Identify which cell holds the provided text, then report its [x, y] central coordinate. 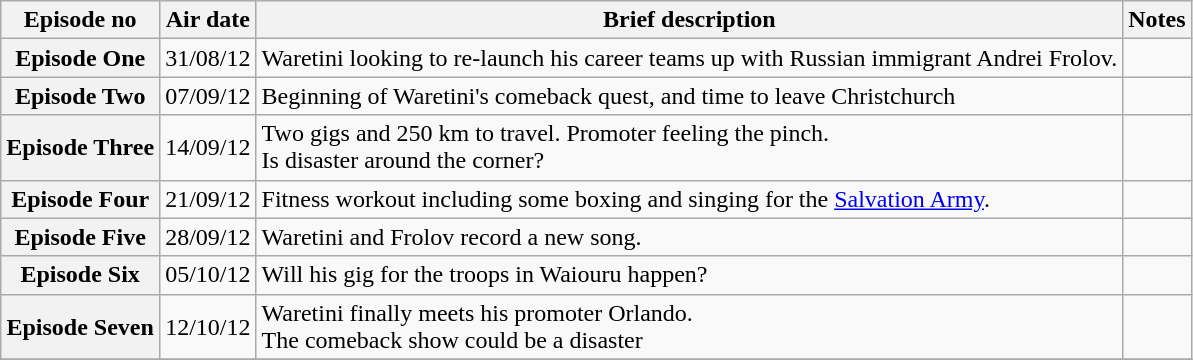
Waretini looking to re-launch his career teams up with Russian immigrant Andrei Frolov. [690, 58]
Episode Four [80, 199]
21/09/12 [208, 199]
Episode Seven [80, 326]
Notes [1157, 20]
Episode Three [80, 148]
Episode no [80, 20]
Waretini and Frolov record a new song. [690, 237]
Episode One [80, 58]
07/09/12 [208, 96]
Episode Six [80, 275]
05/10/12 [208, 275]
14/09/12 [208, 148]
Episode Two [80, 96]
Fitness workout including some boxing and singing for the Salvation Army. [690, 199]
12/10/12 [208, 326]
Beginning of Waretini's comeback quest, and time to leave Christchurch [690, 96]
Waretini finally meets his promoter Orlando.The comeback show could be a disaster [690, 326]
Brief description [690, 20]
Episode Five [80, 237]
Will his gig for the troops in Waiouru happen? [690, 275]
28/09/12 [208, 237]
Two gigs and 250 km to travel. Promoter feeling the pinch.Is disaster around the corner? [690, 148]
Air date [208, 20]
31/08/12 [208, 58]
